Determine the [X, Y] coordinate at the center of the cell enclosing the given text.  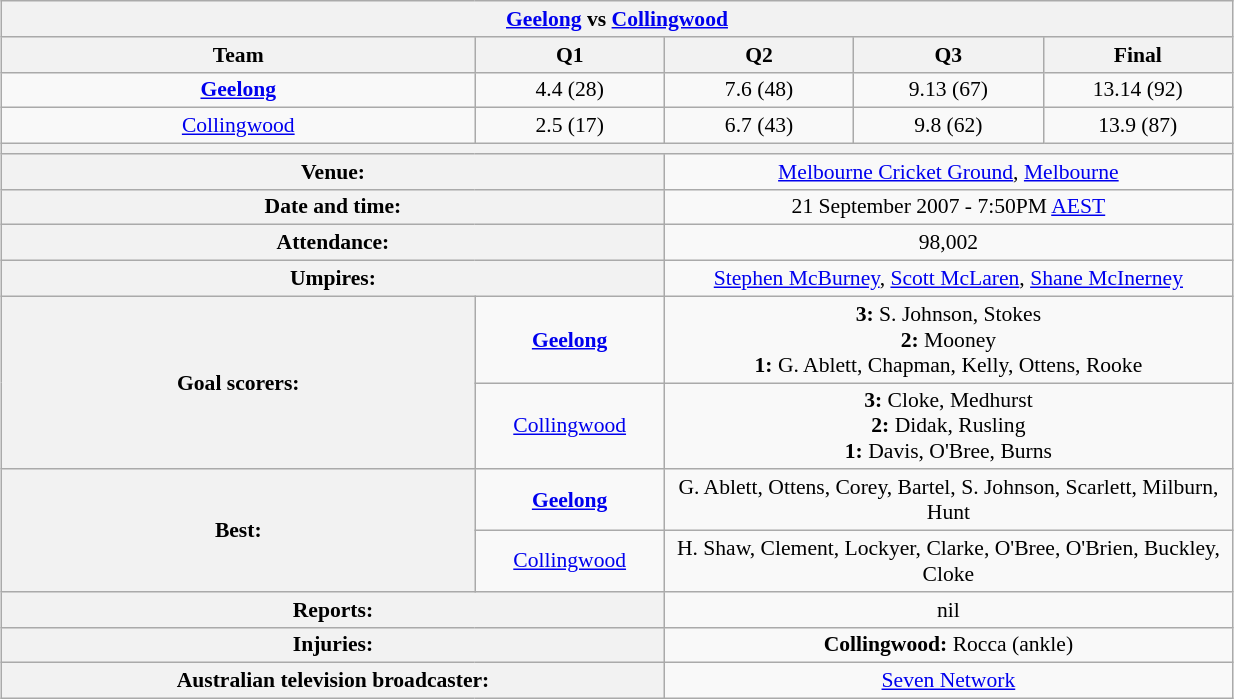
Q3 [948, 55]
Goal scorers: [238, 382]
Q2 [758, 55]
13.9 (87) [1138, 126]
nil [948, 610]
Venue: [334, 172]
98,002 [948, 243]
9.8 (62) [948, 126]
2.5 (17) [570, 126]
Final [1138, 55]
Attendance: [334, 243]
Collingwood: Rocca (ankle) [948, 645]
Umpires: [334, 279]
Melbourne Cricket Ground, Melbourne [948, 172]
H. Shaw, Clement, Lockyer, Clarke, O'Bree, O'Brien, Buckley, Cloke [948, 562]
Seven Network [948, 681]
21 September 2007 - 7:50PM AEST [948, 207]
G. Ablett, Ottens, Corey, Bartel, S. Johnson, Scarlett, Milburn, Hunt [948, 500]
3: Cloke, Medhurst 2: Didak, Rusling1: Davis, O'Bree, Burns [948, 426]
6.7 (43) [758, 126]
13.14 (92) [1138, 90]
Geelong vs Collingwood [618, 19]
Q1 [570, 55]
4.4 (28) [570, 90]
7.6 (48) [758, 90]
Stephen McBurney, Scott McLaren, Shane McInerney [948, 279]
Team [238, 55]
Date and time: [334, 207]
Best: [238, 531]
9.13 (67) [948, 90]
Injuries: [334, 645]
Reports: [334, 610]
Australian television broadcaster: [334, 681]
3: S. Johnson, Stokes 2: Mooney 1: G. Ablett, Chapman, Kelly, Ottens, Rooke [948, 340]
